From the cell containing the given text, extract its center point as [x, y] coordinate. 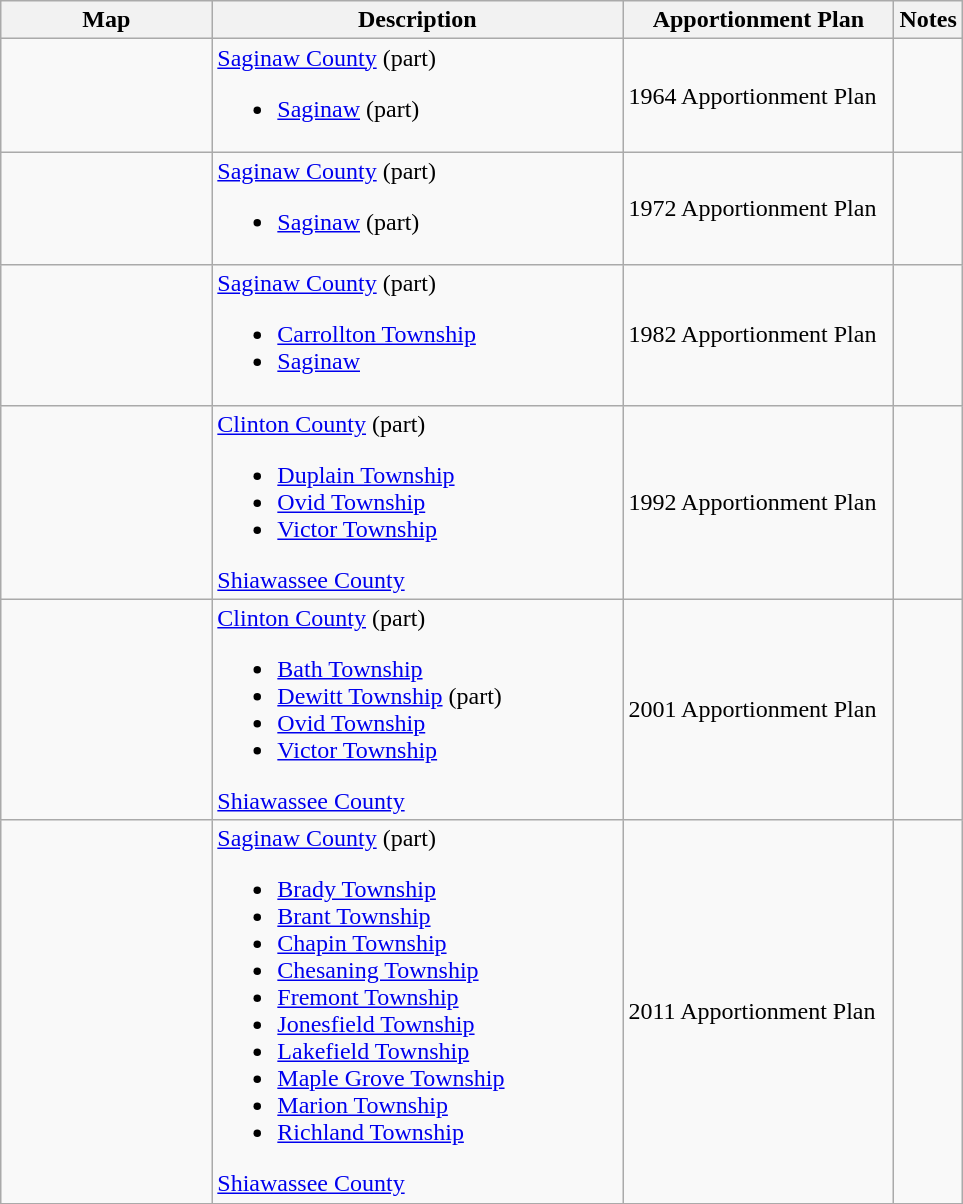
2011 Apportionment Plan [758, 1012]
Notes [928, 20]
1972 Apportionment Plan [758, 208]
1982 Apportionment Plan [758, 335]
1992 Apportionment Plan [758, 502]
1964 Apportionment Plan [758, 96]
Saginaw County (part)Carrollton TownshipSaginaw [418, 335]
2001 Apportionment Plan [758, 710]
Map [106, 20]
Clinton County (part)Duplain TownshipOvid TownshipVictor TownshipShiawassee County [418, 502]
Apportionment Plan [758, 20]
Description [418, 20]
Clinton County (part)Bath TownshipDewitt Township (part)Ovid TownshipVictor TownshipShiawassee County [418, 710]
